Output the (X, Y) coordinate of the center of the cell containing the given text.  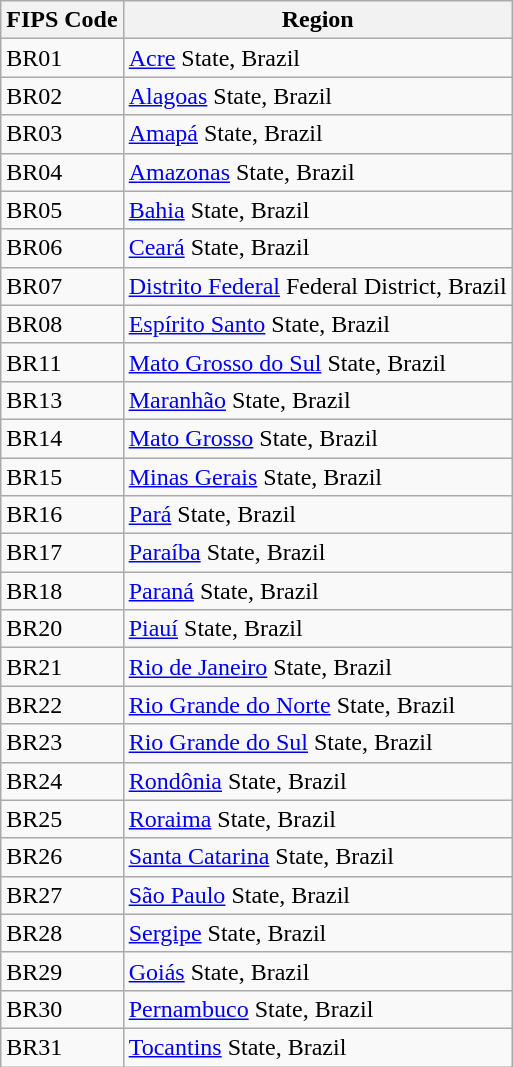
Rondônia State, Brazil (318, 781)
BR24 (62, 781)
BR20 (62, 629)
BR21 (62, 667)
BR31 (62, 1047)
Paraná State, Brazil (318, 591)
BR03 (62, 134)
FIPS Code (62, 20)
Goiás State, Brazil (318, 971)
BR02 (62, 96)
BR16 (62, 515)
BR08 (62, 324)
Paraíba State, Brazil (318, 553)
Region (318, 20)
BR05 (62, 210)
Amazonas State, Brazil (318, 172)
Santa Catarina State, Brazil (318, 857)
BR06 (62, 248)
Rio Grande do Sul State, Brazil (318, 743)
Amapá State, Brazil (318, 134)
Maranhão State, Brazil (318, 400)
BR29 (62, 971)
BR23 (62, 743)
Alagoas State, Brazil (318, 96)
BR13 (62, 400)
Minas Gerais State, Brazil (318, 477)
Bahia State, Brazil (318, 210)
Mato Grosso State, Brazil (318, 438)
Mato Grosso do Sul State, Brazil (318, 362)
Espírito Santo State, Brazil (318, 324)
Rio de Janeiro State, Brazil (318, 667)
BR27 (62, 895)
BR07 (62, 286)
BR30 (62, 1009)
Pernambuco State, Brazil (318, 1009)
BR28 (62, 933)
Pará State, Brazil (318, 515)
Rio Grande do Norte State, Brazil (318, 705)
Tocantins State, Brazil (318, 1047)
BR11 (62, 362)
Distrito Federal Federal District, Brazil (318, 286)
São Paulo State, Brazil (318, 895)
Acre State, Brazil (318, 58)
Sergipe State, Brazil (318, 933)
Ceará State, Brazil (318, 248)
BR25 (62, 819)
BR26 (62, 857)
BR22 (62, 705)
Roraima State, Brazil (318, 819)
BR01 (62, 58)
BR04 (62, 172)
BR17 (62, 553)
BR15 (62, 477)
BR18 (62, 591)
Piauí State, Brazil (318, 629)
BR14 (62, 438)
